Return [X, Y] of the center of cell containing provided text 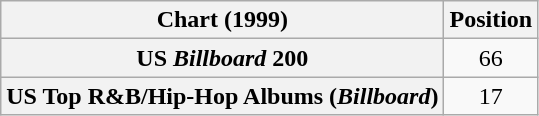
Position [491, 20]
66 [491, 58]
US Billboard 200 [222, 58]
17 [491, 96]
US Top R&B/Hip-Hop Albums (Billboard) [222, 96]
Chart (1999) [222, 20]
